Pinpoint the cell where the given text exists, returning its [x, y] midpoint coordinate. 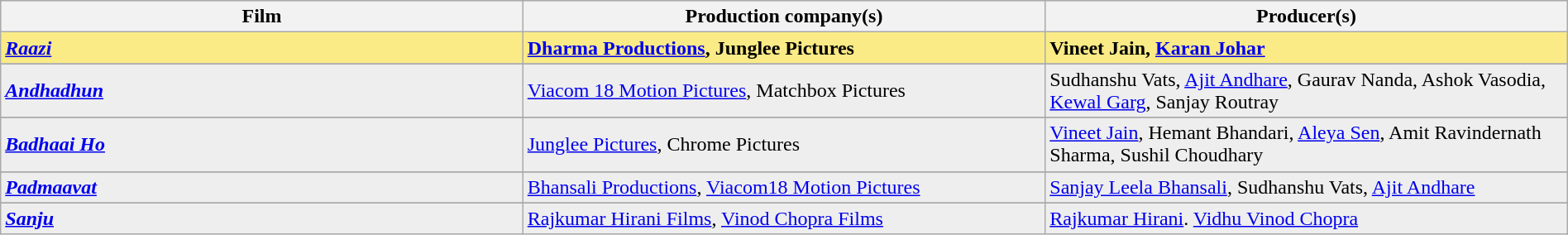
Sanjay Leela Bhansali, Sudhanshu Vats, Ajit Andhare [1307, 187]
Badhaai Ho [262, 144]
Junglee Pictures, Chrome Pictures [784, 144]
Vineet Jain, Hemant Bhandari, Aleya Sen, Amit Ravindernath Sharma, Sushil Choudhary [1307, 144]
Padmaavat [262, 187]
Dharma Productions, Junglee Pictures [784, 48]
Rajkumar Hirani Films, Vinod Chopra Films [784, 218]
Sudhanshu Vats, Ajit Andhare, Gaurav Nanda, Ashok Vasodia, Kewal Garg, Sanjay Routray [1307, 91]
Rajkumar Hirani. Vidhu Vinod Chopra [1307, 218]
Viacom 18 Motion Pictures, Matchbox Pictures [784, 91]
Producer(s) [1307, 17]
Bhansali Productions, Viacom18 Motion Pictures [784, 187]
Raazi [262, 48]
Vineet Jain, Karan Johar [1307, 48]
Production company(s) [784, 17]
Film [262, 17]
Andhadhun [262, 91]
Sanju [262, 218]
